Return the (X, Y) coordinate for the center point of the cell that contains the specified text.  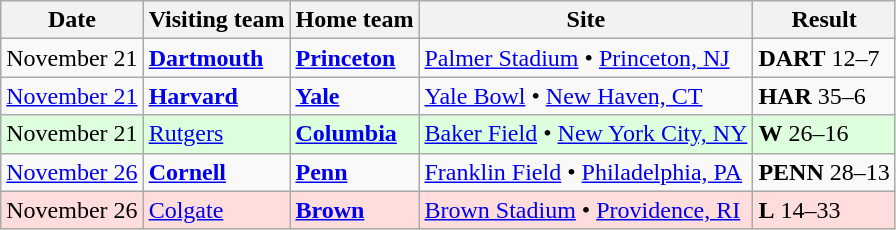
Columbia (354, 134)
Brown (354, 210)
Site (586, 20)
Princeton (354, 58)
Result (824, 20)
Brown Stadium • Providence, RI (586, 210)
Franklin Field • Philadelphia, PA (586, 172)
Yale (354, 96)
Baker Field • New York City, NY (586, 134)
Yale Bowl • New Haven, CT (586, 96)
Home team (354, 20)
Visiting team (216, 20)
DART 12–7 (824, 58)
Colgate (216, 210)
W 26–16 (824, 134)
Date (72, 20)
PENN 28–13 (824, 172)
Harvard (216, 96)
Palmer Stadium • Princeton, NJ (586, 58)
Dartmouth (216, 58)
Penn (354, 172)
Rutgers (216, 134)
L 14–33 (824, 210)
HAR 35–6 (824, 96)
Cornell (216, 172)
